Return [x, y] of the center of cell containing provided text 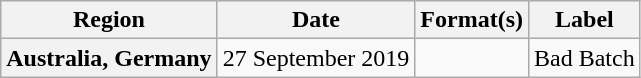
27 September 2019 [316, 58]
Region [109, 20]
Label [585, 20]
Date [316, 20]
Format(s) [472, 20]
Australia, Germany [109, 58]
Bad Batch [585, 58]
